Locate the cell with the specified text and output its [x, y] center coordinate. 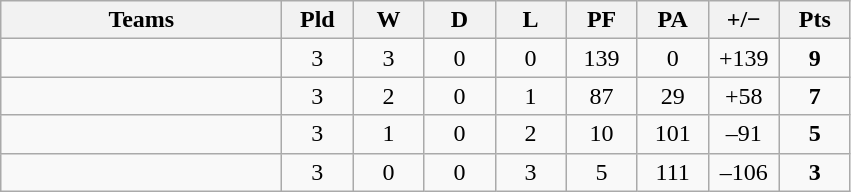
PA [672, 20]
Pts [814, 20]
+58 [744, 96]
Pld [318, 20]
111 [672, 172]
101 [672, 134]
Teams [142, 20]
7 [814, 96]
L [530, 20]
D [460, 20]
W [388, 20]
10 [602, 134]
29 [672, 96]
PF [602, 20]
–106 [744, 172]
9 [814, 58]
–91 [744, 134]
+/− [744, 20]
87 [602, 96]
139 [602, 58]
+139 [744, 58]
